Extract the [X, Y] coordinate from the center of the cell holding the provided text.  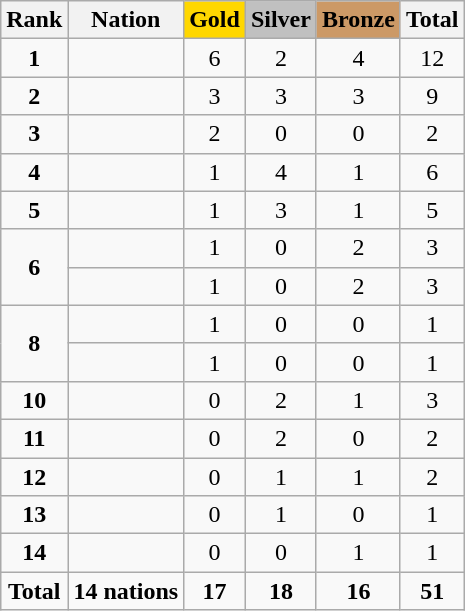
14 [34, 553]
13 [34, 515]
18 [280, 591]
14 nations [126, 591]
10 [34, 400]
8 [34, 343]
Gold [215, 20]
Bronze [358, 20]
51 [432, 591]
16 [358, 591]
11 [34, 438]
9 [432, 96]
Nation [126, 20]
Silver [280, 20]
Rank [34, 20]
17 [215, 591]
